Find where the given text appears and provide that cell's center as [X, Y] coordinate. 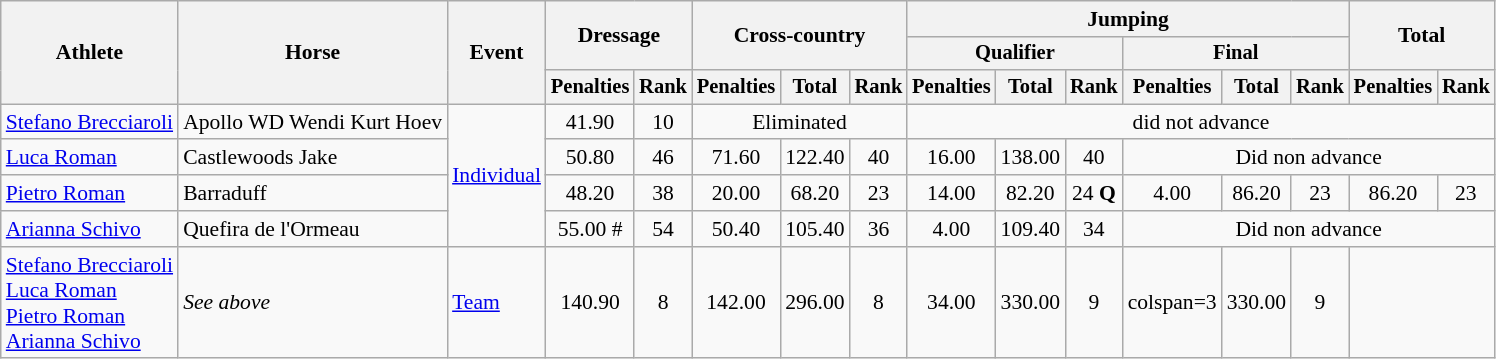
14.00 [951, 193]
Apollo WD Wendi Kurt Hoev [312, 122]
Dressage [619, 36]
Jumping [1128, 19]
50.80 [590, 158]
48.20 [590, 193]
71.60 [736, 158]
34 [1094, 229]
34.00 [951, 303]
Horse [312, 52]
Team [496, 303]
296.00 [814, 303]
109.40 [1030, 229]
Luca Roman [90, 158]
did not advance [1200, 122]
Barraduff [312, 193]
Eliminated [800, 122]
Event [496, 52]
Arianna Schivo [90, 229]
16.00 [951, 158]
142.00 [736, 303]
Stefano BrecciaroliLuca RomanPietro RomanArianna Schivo [90, 303]
Pietro Roman [90, 193]
105.40 [814, 229]
36 [879, 229]
Castlewoods Jake [312, 158]
138.00 [1030, 158]
Final [1236, 54]
46 [663, 158]
24 Q [1094, 193]
122.40 [814, 158]
82.20 [1030, 193]
20.00 [736, 193]
38 [663, 193]
140.90 [590, 303]
colspan=3 [1172, 303]
55.00 # [590, 229]
41.90 [590, 122]
See above [312, 303]
54 [663, 229]
10 [663, 122]
68.20 [814, 193]
Stefano Brecciaroli [90, 122]
Individual [496, 175]
Athlete [90, 52]
Qualifier [1014, 54]
Quefira de l'Ormeau [312, 229]
50.40 [736, 229]
Cross-country [800, 36]
